From the cell containing the given text, extract its center point as [x, y] coordinate. 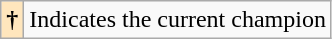
† [12, 20]
Indicates the current champion [178, 20]
